Capture the cell that displays the provided text and extract its (X, Y) central coordinate. 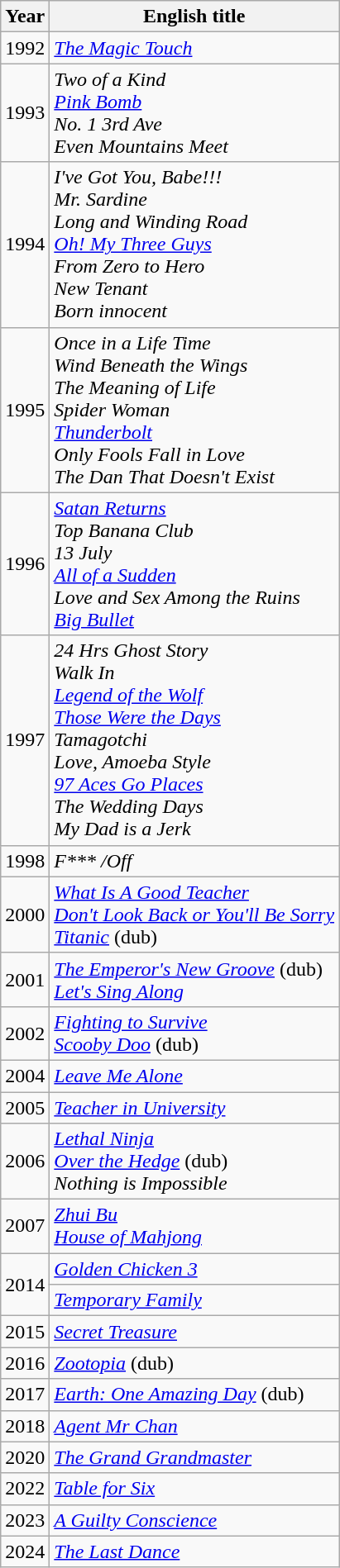
Year (25, 17)
2015 (25, 1332)
2016 (25, 1363)
Fighting to SurviveScooby Doo (dub) (194, 1033)
1996 (25, 563)
Temporary Family (194, 1300)
2002 (25, 1033)
The Emperor's New Groove (dub)Let's Sing Along (194, 980)
2017 (25, 1395)
2005 (25, 1108)
Table for Six (194, 1489)
2023 (25, 1520)
Lethal NinjaOver the Hedge (dub)Nothing is Impossible (194, 1162)
1992 (25, 48)
2018 (25, 1426)
Earth: One Amazing Day (dub) (194, 1395)
The Grand Grandmaster (194, 1457)
2024 (25, 1551)
I've Got You, Babe!!!Mr. SardineLong and Winding RoadOh! My Three GuysFrom Zero to HeroNew TenantBorn innocent (194, 245)
Teacher in University (194, 1108)
The Magic Touch (194, 48)
English title (194, 17)
Secret Treasure (194, 1332)
1994 (25, 245)
1998 (25, 861)
What Is A Good TeacherDon't Look Back or You'll Be SorryTitanic (dub) (194, 915)
Satan ReturnsTop Banana Club13 JulyAll of a SuddenLove and Sex Among the RuinsBig Bullet (194, 563)
The Last Dance (194, 1551)
2020 (25, 1457)
2022 (25, 1489)
2004 (25, 1076)
2000 (25, 915)
Two of a KindPink BombNo. 1 3rd AveEven Mountains Meet (194, 112)
1997 (25, 740)
2014 (25, 1285)
24 Hrs Ghost StoryWalk InLegend of the WolfThose Were the DaysTamagotchiLove, Amoeba Style97 Aces Go PlacesThe Wedding DaysMy Dad is a Jerk (194, 740)
Agent Mr Chan (194, 1426)
F*** /Off (194, 861)
Leave Me Alone (194, 1076)
Once in a Life TimeWind Beneath the WingsThe Meaning of LifeSpider WomanThunderboltOnly Fools Fall in LoveThe Dan That Doesn't Exist (194, 410)
1993 (25, 112)
Zootopia (dub) (194, 1363)
2007 (25, 1226)
A Guilty Conscience (194, 1520)
Golden Chicken 3 (194, 1269)
2001 (25, 980)
2006 (25, 1162)
Zhui BuHouse of Mahjong (194, 1226)
1995 (25, 410)
